Output the (x, y) coordinate of the center of the cell containing the given text.  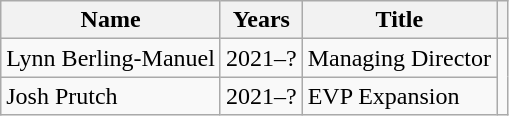
Managing Director (399, 58)
EVP Expansion (399, 96)
Years (261, 20)
Title (399, 20)
Name (111, 20)
Josh Prutch (111, 96)
Lynn Berling-Manuel (111, 58)
